Locate the cell with the specified text and output its (x, y) center coordinate. 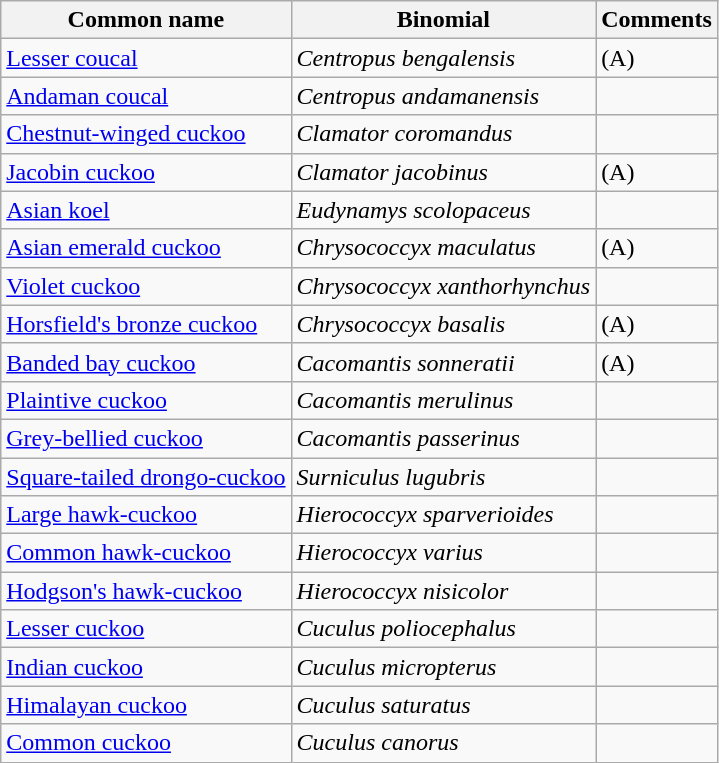
Himalayan cuckoo (146, 705)
Comments (657, 20)
Horsfield's bronze cuckoo (146, 324)
Asian emerald cuckoo (146, 248)
Large hawk-cuckoo (146, 515)
Centropus andamanensis (444, 96)
Cacomantis passerinus (444, 438)
Cuculus poliocephalus (444, 629)
Common name (146, 20)
Chestnut-winged cuckoo (146, 134)
Chrysococcyx xanthorhynchus (444, 286)
Cacomantis sonneratii (444, 362)
Cuculus saturatus (444, 705)
Jacobin cuckoo (146, 172)
Clamator coromandus (444, 134)
Indian cuckoo (146, 667)
Banded bay cuckoo (146, 362)
Violet cuckoo (146, 286)
Plaintive cuckoo (146, 400)
Hierococcyx nisicolor (444, 591)
Asian koel (146, 210)
Lesser cuckoo (146, 629)
Grey-bellied cuckoo (146, 438)
Eudynamys scolopaceus (444, 210)
Cuculus micropterus (444, 667)
Lesser coucal (146, 58)
Common hawk-cuckoo (146, 553)
Hierococcyx varius (444, 553)
Clamator jacobinus (444, 172)
Chrysococcyx maculatus (444, 248)
Square-tailed drongo-cuckoo (146, 477)
Cacomantis merulinus (444, 400)
Andaman coucal (146, 96)
Common cuckoo (146, 743)
Hodgson's hawk-cuckoo (146, 591)
Binomial (444, 20)
Surniculus lugubris (444, 477)
Centropus bengalensis (444, 58)
Hierococcyx sparverioides (444, 515)
Cuculus canorus (444, 743)
Chrysococcyx basalis (444, 324)
